Find where the given text appears and provide that cell's center as (x, y) coordinate. 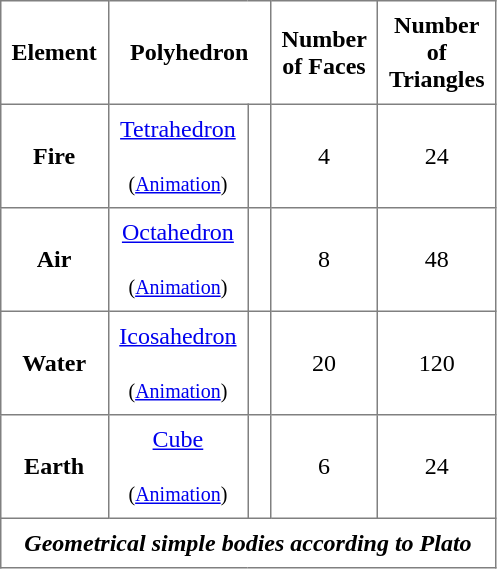
Cube(Animation) (178, 467)
20 (324, 363)
120 (437, 363)
Element (54, 53)
Geometrical simple bodies according to Plato (248, 543)
Number of Triangles (437, 53)
Air (54, 260)
Tetrahedron(Animation) (178, 156)
48 (437, 260)
8 (324, 260)
Earth (54, 467)
Octahedron(Animation) (178, 260)
4 (324, 156)
Fire (54, 156)
Icosahedron(Animation) (178, 363)
Water (54, 363)
Polyhedron (189, 53)
Number of Faces (324, 53)
6 (324, 467)
